For the text-containing cell, return its midpoint in (x, y) coordinate format. 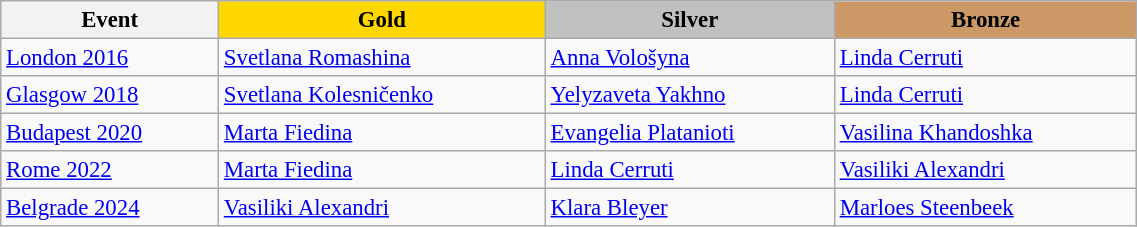
Svetlana Kolesničenko (382, 95)
Vasilina Khandoshka (985, 133)
Belgrade 2024 (110, 208)
Glasgow 2018 (110, 95)
Silver (690, 20)
Klara Bleyer (690, 208)
Rome 2022 (110, 170)
Bronze (985, 20)
London 2016 (110, 58)
Budapest 2020 (110, 133)
Marloes Steenbeek (985, 208)
Svetlana Romashina (382, 58)
Event (110, 20)
Gold (382, 20)
Evangelia Platanioti (690, 133)
Yelyzaveta Yakhno (690, 95)
Anna Vološyna (690, 58)
